Output the (x, y) coordinate of the center of the cell containing the given text.  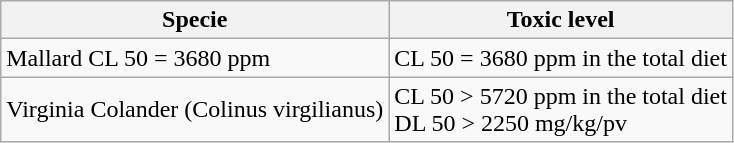
CL 50 > 5720 ppm in the total dietDL 50 > 2250 mg/kg/pv (561, 110)
Mallard CL 50 = 3680 ppm (195, 58)
Specie (195, 20)
CL 50 = 3680 ppm in the total diet (561, 58)
Toxic level (561, 20)
Virginia Colander (Colinus virgilianus) (195, 110)
